Find where the given text appears and provide that cell's center as [X, Y] coordinate. 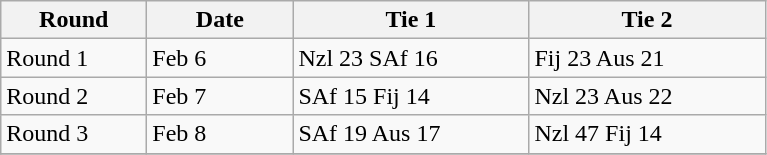
Fij 23 Aus 21 [647, 58]
Nzl 23 Aus 22 [647, 96]
Date [220, 20]
Nzl 47 Fij 14 [647, 134]
SAf 15 Fij 14 [411, 96]
Feb 6 [220, 58]
Round [74, 20]
Round 1 [74, 58]
Tie 2 [647, 20]
Feb 8 [220, 134]
Nzl 23 SAf 16 [411, 58]
Feb 7 [220, 96]
SAf 19 Aus 17 [411, 134]
Round 3 [74, 134]
Tie 1 [411, 20]
Round 2 [74, 96]
